Provide the (X, Y) coordinate of the cell's center where the given text is located.  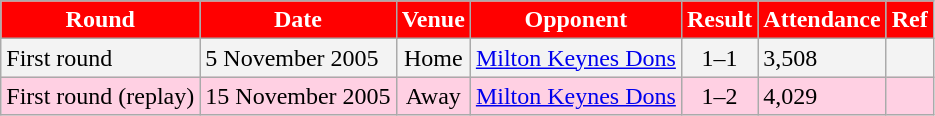
Date (298, 20)
Result (719, 20)
3,508 (822, 58)
Ref (910, 20)
Venue (433, 20)
1–2 (719, 96)
15 November 2005 (298, 96)
Opponent (576, 20)
Attendance (822, 20)
4,029 (822, 96)
Away (433, 96)
Round (100, 20)
Home (433, 58)
First round (100, 58)
1–1 (719, 58)
First round (replay) (100, 96)
5 November 2005 (298, 58)
